Provide the (X, Y) coordinate of the cell's center where the given text is located.  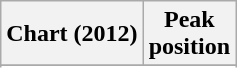
Peakposition (189, 34)
Chart (2012) (72, 34)
